Identify which cell holds the provided text, then report its [X, Y] central coordinate. 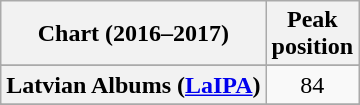
Peak position [312, 34]
Chart (2016–2017) [134, 34]
84 [312, 85]
Latvian Albums (LaIPA) [134, 85]
